Return the [x, y] coordinate for the center point of the cell that contains the specified text.  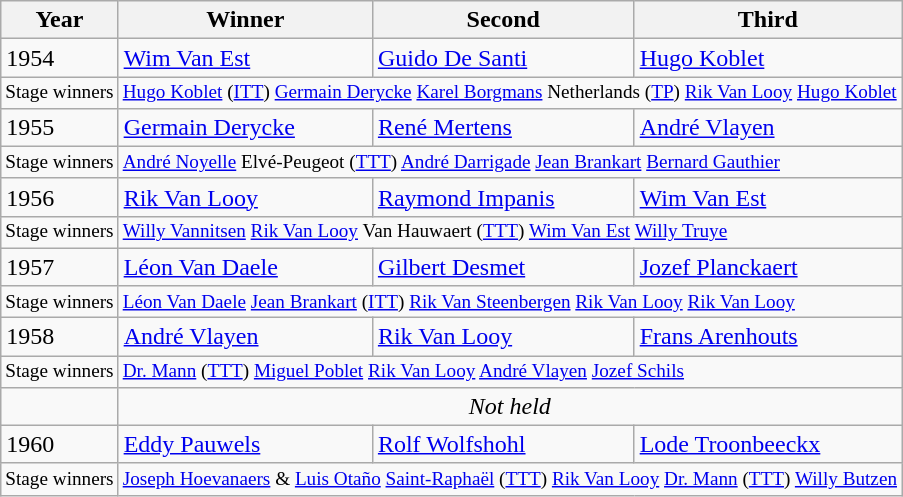
1955 [60, 128]
Dr. Mann (TTT) Miguel Poblet Rik Van Looy André Vlayen Jozef Schils [510, 372]
Jozef Planckaert [768, 267]
Léon Van Daele Jean Brankart (ITT) Rik Van Steenbergen Rik Van Looy Rik Van Looy [510, 302]
Third [768, 20]
1957 [60, 267]
Lode Troonbeeckx [768, 444]
1956 [60, 197]
Joseph Hoevanaers & Luis Otaño Saint-Raphaël (TTT) Rik Van Looy Dr. Mann (TTT) Willy Butzen [510, 479]
Frans Arenhouts [768, 337]
Second [503, 20]
Guido De Santi [503, 58]
Winner [245, 20]
Not held [510, 406]
Rolf Wolfshohl [503, 444]
Gilbert Desmet [503, 267]
Willy Vannitsen Rik Van Looy Van Hauwaert (TTT) Wim Van Est Willy Truye [510, 232]
1958 [60, 337]
Hugo Koblet (ITT) Germain Derycke Karel Borgmans Netherlands (TP) Rik Van Looy Hugo Koblet [510, 93]
René Mertens [503, 128]
1960 [60, 444]
1954 [60, 58]
André Noyelle Elvé-Peugeot (TTT) André Darrigade Jean Brankart Bernard Gauthier [510, 163]
Eddy Pauwels [245, 444]
Germain Derycke [245, 128]
Raymond Impanis [503, 197]
Year [60, 20]
Hugo Koblet [768, 58]
Léon Van Daele [245, 267]
